Find where the given text appears and provide that cell's center as (x, y) coordinate. 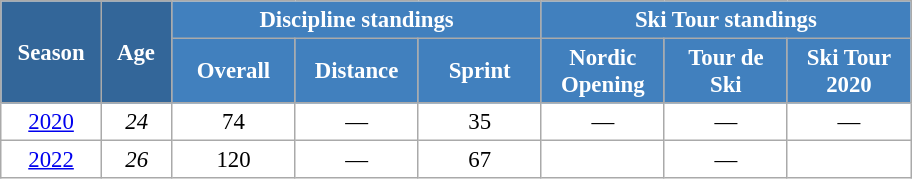
67 (480, 160)
24 (136, 122)
Ski Tour2020 (848, 72)
120 (234, 160)
Distance (356, 72)
26 (136, 160)
Overall (234, 72)
NordicOpening (602, 72)
Season (52, 52)
2022 (52, 160)
Age (136, 52)
35 (480, 122)
Ski Tour standings (726, 20)
Sprint (480, 72)
Tour deSki (726, 72)
74 (234, 122)
Discipline standings (356, 20)
2020 (52, 122)
